Search for the cell housing the specified text and yield its (X, Y) center coordinate. 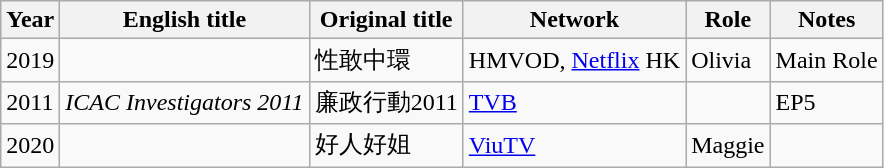
Maggie (728, 146)
Network (574, 20)
TVB (574, 102)
EP5 (826, 102)
性敢中環 (386, 60)
ICAC Investigators 2011 (184, 102)
Original title (386, 20)
Year (30, 20)
Notes (826, 20)
English title (184, 20)
HMVOD, Netflix HK (574, 60)
好人好姐 (386, 146)
廉政行動2011 (386, 102)
ViuTV (574, 146)
Olivia (728, 60)
Main Role (826, 60)
2011 (30, 102)
Role (728, 20)
2020 (30, 146)
2019 (30, 60)
